Return the [x, y] coordinate for the center point of the cell that contains the specified text.  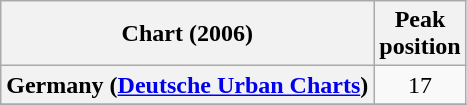
Peakposition [420, 34]
17 [420, 85]
Germany (Deutsche Urban Charts) [188, 85]
Chart (2006) [188, 34]
